Find where the given text appears and provide that cell's center as (X, Y) coordinate. 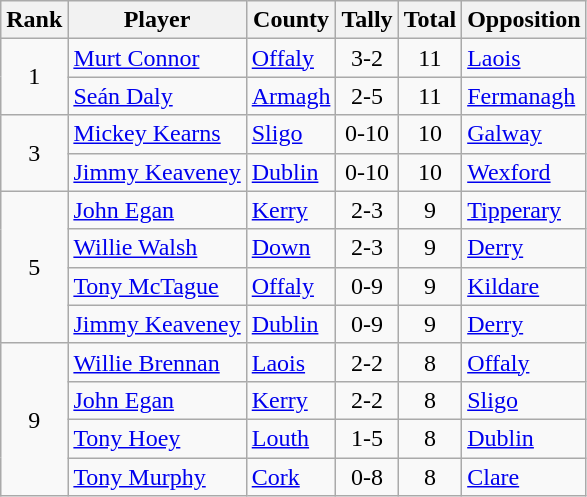
Murt Connor (157, 58)
Fermanagh (524, 96)
Willie Brennan (157, 362)
1-5 (367, 438)
5 (34, 267)
2-5 (367, 96)
Rank (34, 20)
Armagh (291, 96)
Down (291, 248)
Clare (524, 477)
0-8 (367, 477)
Tipperary (524, 210)
Kildare (524, 286)
Seán Daly (157, 96)
County (291, 20)
Wexford (524, 172)
Tony Murphy (157, 477)
Galway (524, 134)
Player (157, 20)
Opposition (524, 20)
Tony Hoey (157, 438)
Tally (367, 20)
Mickey Kearns (157, 134)
Tony McTague (157, 286)
1 (34, 77)
Total (430, 20)
3 (34, 153)
Cork (291, 477)
Willie Walsh (157, 248)
Louth (291, 438)
3-2 (367, 58)
